Return the [X, Y] coordinate for the center point of the cell that contains the specified text.  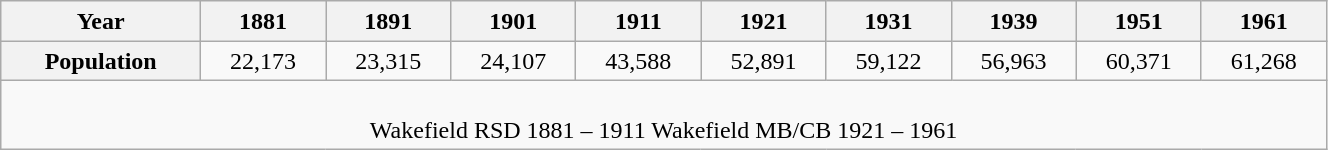
52,891 [764, 61]
1939 [1014, 21]
1931 [888, 21]
61,268 [1264, 61]
60,371 [1138, 61]
1961 [1264, 21]
23,315 [388, 61]
24,107 [514, 61]
1891 [388, 21]
59,122 [888, 61]
1911 [638, 21]
56,963 [1014, 61]
1951 [1138, 21]
Wakefield RSD 1881 – 1911 Wakefield MB/CB 1921 – 1961 [664, 114]
1921 [764, 21]
Population [101, 61]
1901 [514, 21]
43,588 [638, 61]
1881 [264, 21]
22,173 [264, 61]
Year [101, 21]
